From the cell containing the given text, extract its center point as [X, Y] coordinate. 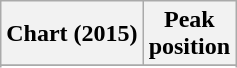
Peakposition [189, 34]
Chart (2015) [72, 34]
